Scan for the cell matching the given text and deliver its (x, y) coordinate at center. 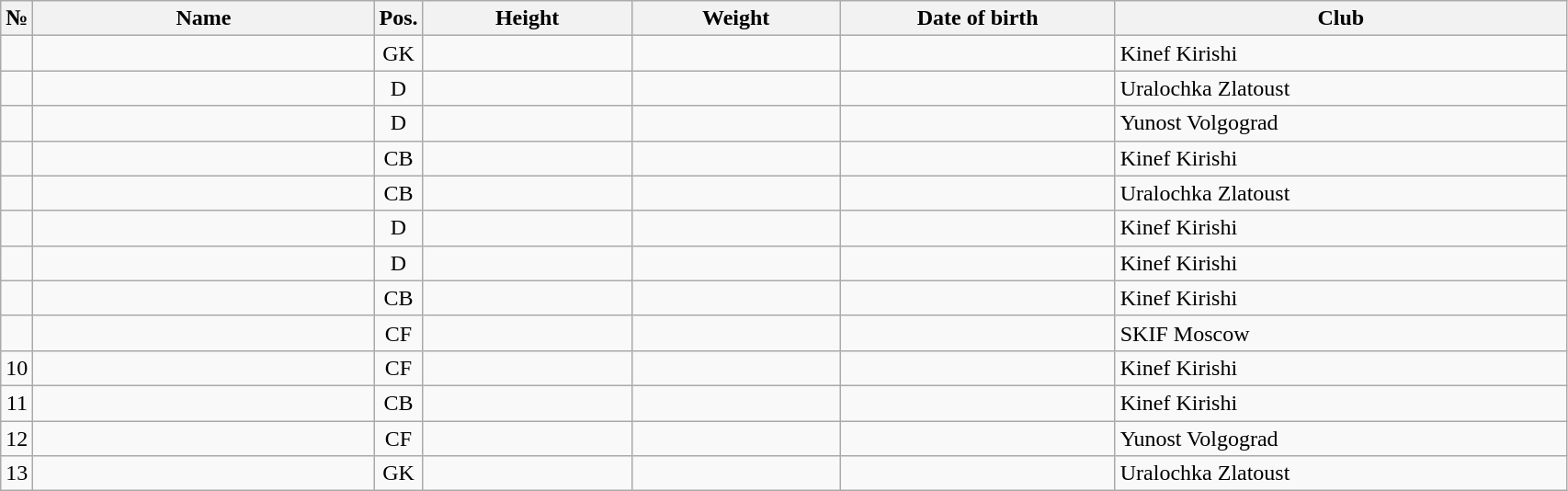
10 (17, 368)
№ (17, 18)
Name (204, 18)
13 (17, 474)
Pos. (399, 18)
12 (17, 439)
Club (1340, 18)
Date of birth (978, 18)
SKIF Moscow (1340, 333)
Height (528, 18)
11 (17, 403)
Weight (735, 18)
